Return the [x, y] coordinate for the center point of the cell that contains the specified text.  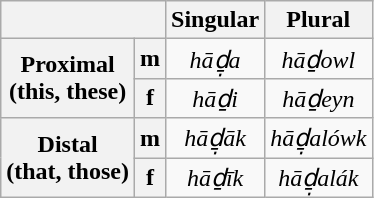
Singular [216, 20]
Proximal(this, these) [68, 78]
hāḏ̣alák [318, 178]
hāḏ̣āk [216, 138]
hāḏ̣a [216, 59]
Plural [318, 20]
hāḏ̣alówk [318, 138]
hāḏeyn [318, 98]
Distal(that, those) [68, 158]
hāḏowl [318, 59]
hāḏīk [216, 178]
hāḏi [216, 98]
